Pinpoint the cell where the given text exists, returning its [x, y] midpoint coordinate. 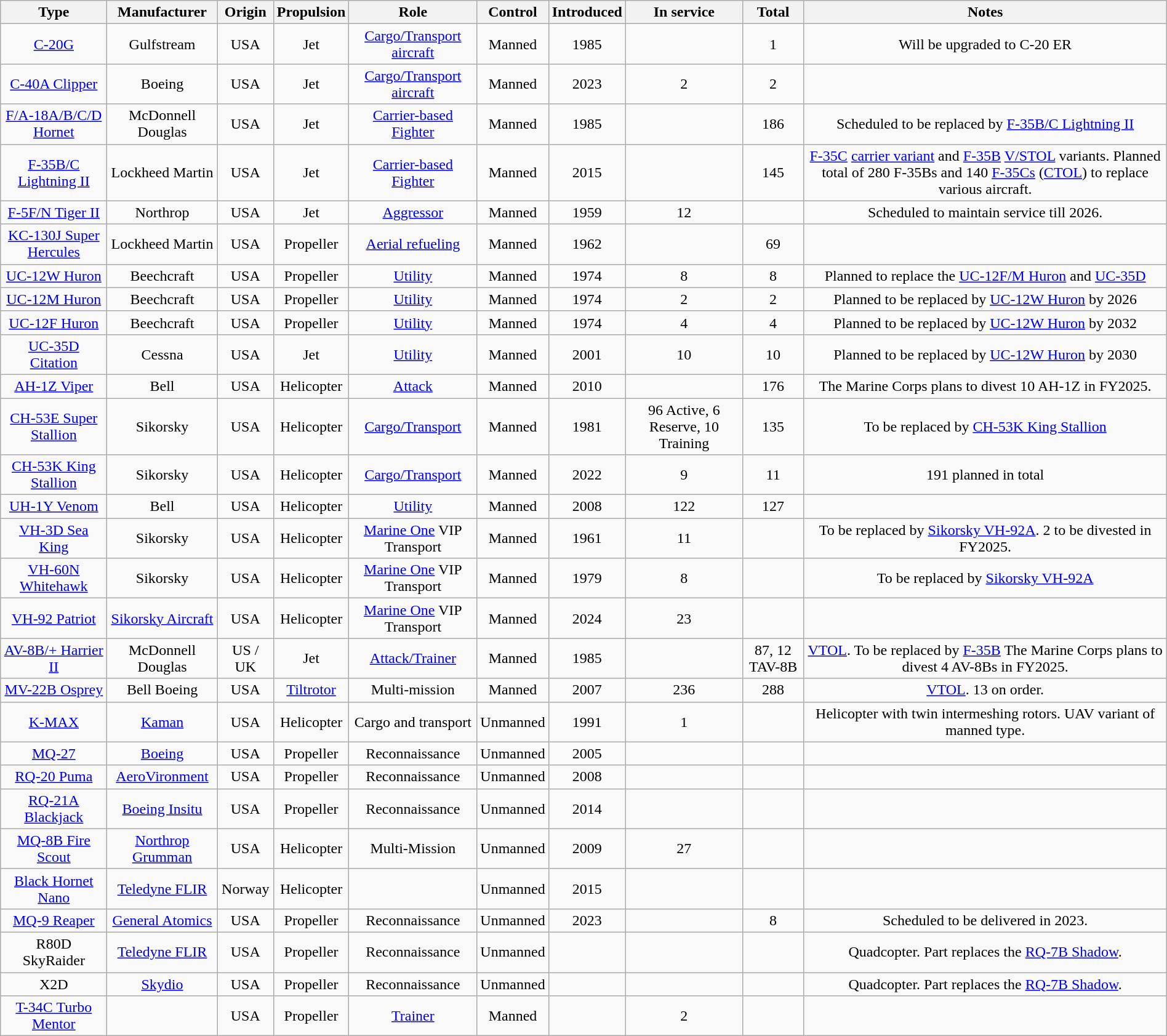
135 [773, 426]
F-5F/N Tiger II [54, 212]
2014 [587, 809]
9 [684, 475]
96 Active, 6 Reserve, 10 Training [684, 426]
AeroVironment [162, 777]
Total [773, 12]
Black Hornet Nano [54, 889]
2010 [587, 386]
Control [513, 12]
Cargo and transport [413, 721]
Attack [413, 386]
122 [684, 507]
RQ-20 Puma [54, 777]
1981 [587, 426]
Notes [985, 12]
MQ-27 [54, 753]
Scheduled to maintain service till 2026. [985, 212]
Trainer [413, 1016]
1991 [587, 721]
1979 [587, 579]
Scheduled to be replaced by F-35B/C Lightning II [985, 124]
F/A-18A/B/C/D Hornet [54, 124]
186 [773, 124]
1961 [587, 538]
2005 [587, 753]
Northrop [162, 212]
VH-92 Patriot [54, 618]
1962 [587, 244]
RQ-21A Blackjack [54, 809]
To be replaced by CH-53K King Stallion [985, 426]
Introduced [587, 12]
Gulfstream [162, 44]
2007 [587, 690]
69 [773, 244]
C-20G [54, 44]
To be replaced by Sikorsky VH-92A. 2 to be divested in FY2025. [985, 538]
AV-8B/+ Harrier II [54, 659]
27 [684, 848]
VTOL. 13 on order. [985, 690]
Aerial refueling [413, 244]
MQ-9 Reaper [54, 920]
Helicopter with twin intermeshing rotors. UAV variant of manned type. [985, 721]
1959 [587, 212]
Role [413, 12]
Aggressor [413, 212]
C-40A Clipper [54, 84]
2024 [587, 618]
UC-12F Huron [54, 323]
Manufacturer [162, 12]
Multi-mission [413, 690]
Bell Boeing [162, 690]
To be replaced by Sikorsky VH-92A [985, 579]
288 [773, 690]
Multi-Mission [413, 848]
UC-35D Citation [54, 355]
Sikorsky Aircraft [162, 618]
Propulsion [311, 12]
F-35C carrier variant and F-35B V/STOL variants. Planned total of 280 F-35Bs and 140 F-35Cs (CTOL) to replace various aircraft. [985, 172]
VH-60N Whitehawk [54, 579]
MQ-8B Fire Scout [54, 848]
Planned to be replaced by UC-12W Huron by 2030 [985, 355]
AH-1Z Viper [54, 386]
X2D [54, 984]
CH-53E Super Stallion [54, 426]
F-35B/C Lightning II [54, 172]
R80D SkyRaider [54, 952]
VH-3D Sea King [54, 538]
2001 [587, 355]
UC-12M Huron [54, 299]
US / UK [245, 659]
Northrop Grumman [162, 848]
UC-12W Huron [54, 276]
176 [773, 386]
VTOL. To be replaced by F-35B The Marine Corps plans to divest 4 AV-8Bs in FY2025. [985, 659]
Kaman [162, 721]
Planned to replace the UC-12F/M Huron and UC-35D [985, 276]
Norway [245, 889]
T-34C Turbo Mentor [54, 1016]
Cessna [162, 355]
Planned to be replaced by UC-12W Huron by 2032 [985, 323]
Scheduled to be delivered in 2023. [985, 920]
In service [684, 12]
Planned to be replaced by UC-12W Huron by 2026 [985, 299]
Boeing Insitu [162, 809]
UH-1Y Venom [54, 507]
Origin [245, 12]
191 planned in total [985, 475]
2009 [587, 848]
MV-22B Osprey [54, 690]
87, 12 TAV-8B [773, 659]
CH-53K King Stallion [54, 475]
127 [773, 507]
KC-130J Super Hercules [54, 244]
145 [773, 172]
23 [684, 618]
12 [684, 212]
236 [684, 690]
General Atomics [162, 920]
Attack/Trainer [413, 659]
The Marine Corps plans to divest 10 AH-1Z in FY2025. [985, 386]
Will be upgraded to C-20 ER [985, 44]
2022 [587, 475]
K-MAX [54, 721]
Skydio [162, 984]
Type [54, 12]
Tiltrotor [311, 690]
